Identify which cell holds the provided text, then report its [x, y] central coordinate. 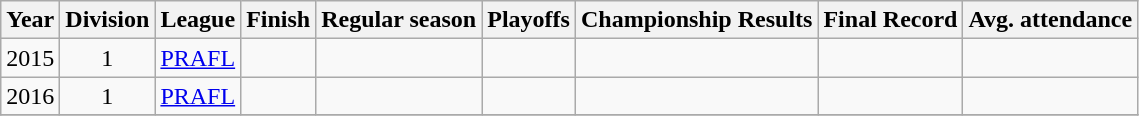
2016 [30, 96]
2015 [30, 58]
Avg. attendance [1050, 20]
Division [108, 20]
Finish [278, 20]
Regular season [399, 20]
Playoffs [529, 20]
Final Record [890, 20]
League [198, 20]
Year [30, 20]
Championship Results [696, 20]
